Search for the cell housing the specified text and yield its (x, y) center coordinate. 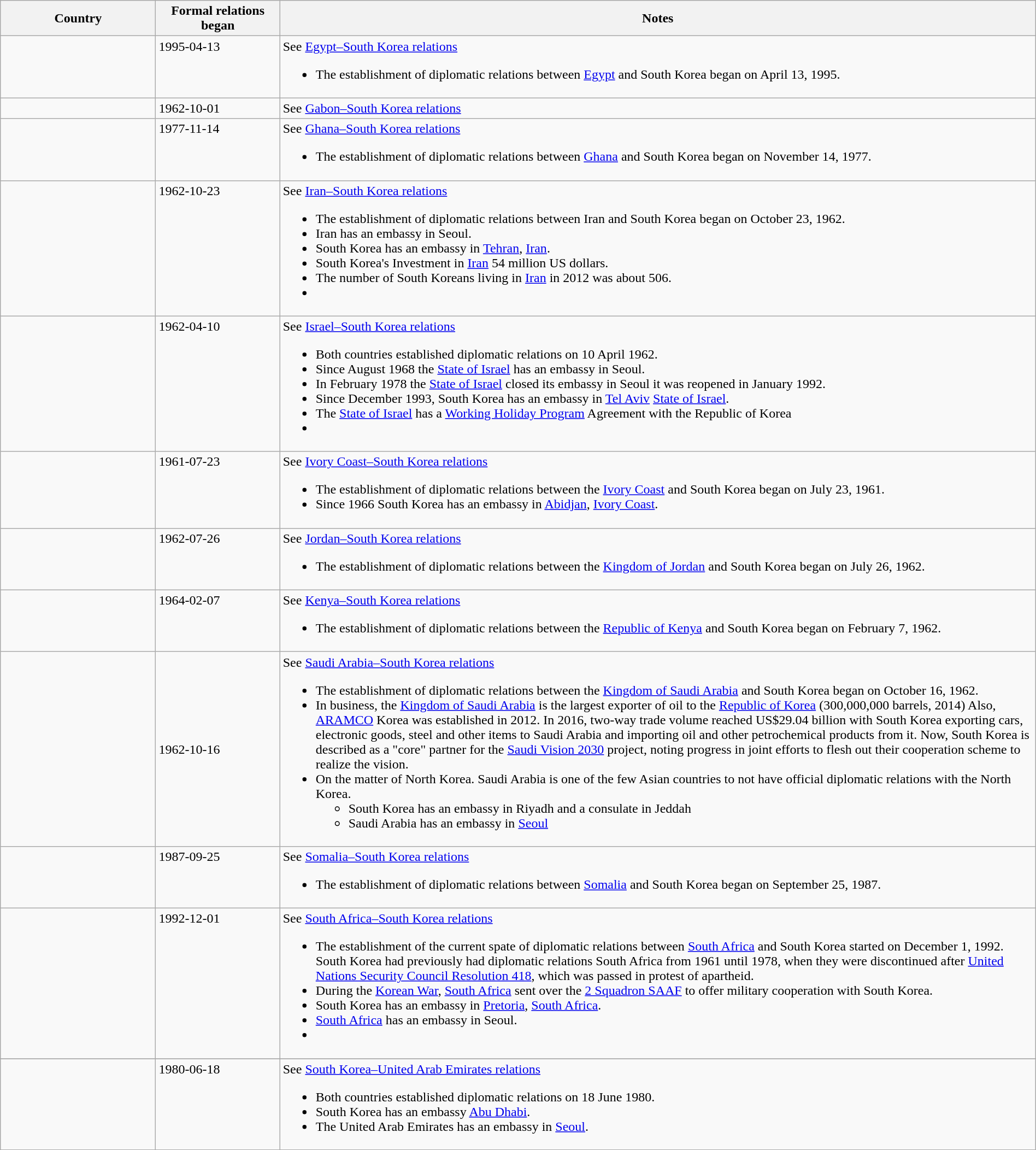
1992-12-01 (217, 983)
1980-06-18 (217, 1104)
1962-10-16 (217, 749)
See Somalia–South Korea relationsThe establishment of diplomatic relations between Somalia and South Korea began on September 25, 1987. (658, 877)
Country (78, 19)
See Egypt–South Korea relationsThe establishment of diplomatic relations between Egypt and South Korea began on April 13, 1995. (658, 67)
1964-02-07 (217, 621)
See Gabon–South Korea relations (658, 108)
1977-11-14 (217, 150)
Formal relations began (217, 19)
Notes (658, 19)
1962-10-23 (217, 248)
1987-09-25 (217, 877)
See Ghana–South Korea relationsThe establishment of diplomatic relations between Ghana and South Korea began on November 14, 1977. (658, 150)
1961-07-23 (217, 490)
See Jordan–South Korea relationsThe establishment of diplomatic relations between the Kingdom of Jordan and South Korea began on July 26, 1962. (658, 559)
See Kenya–South Korea relationsThe establishment of diplomatic relations between the Republic of Kenya and South Korea began on February 7, 1962. (658, 621)
1962-04-10 (217, 384)
1962-07-26 (217, 559)
1995-04-13 (217, 67)
1962-10-01 (217, 108)
